Scan for the cell matching the given text and deliver its [x, y] coordinate at center. 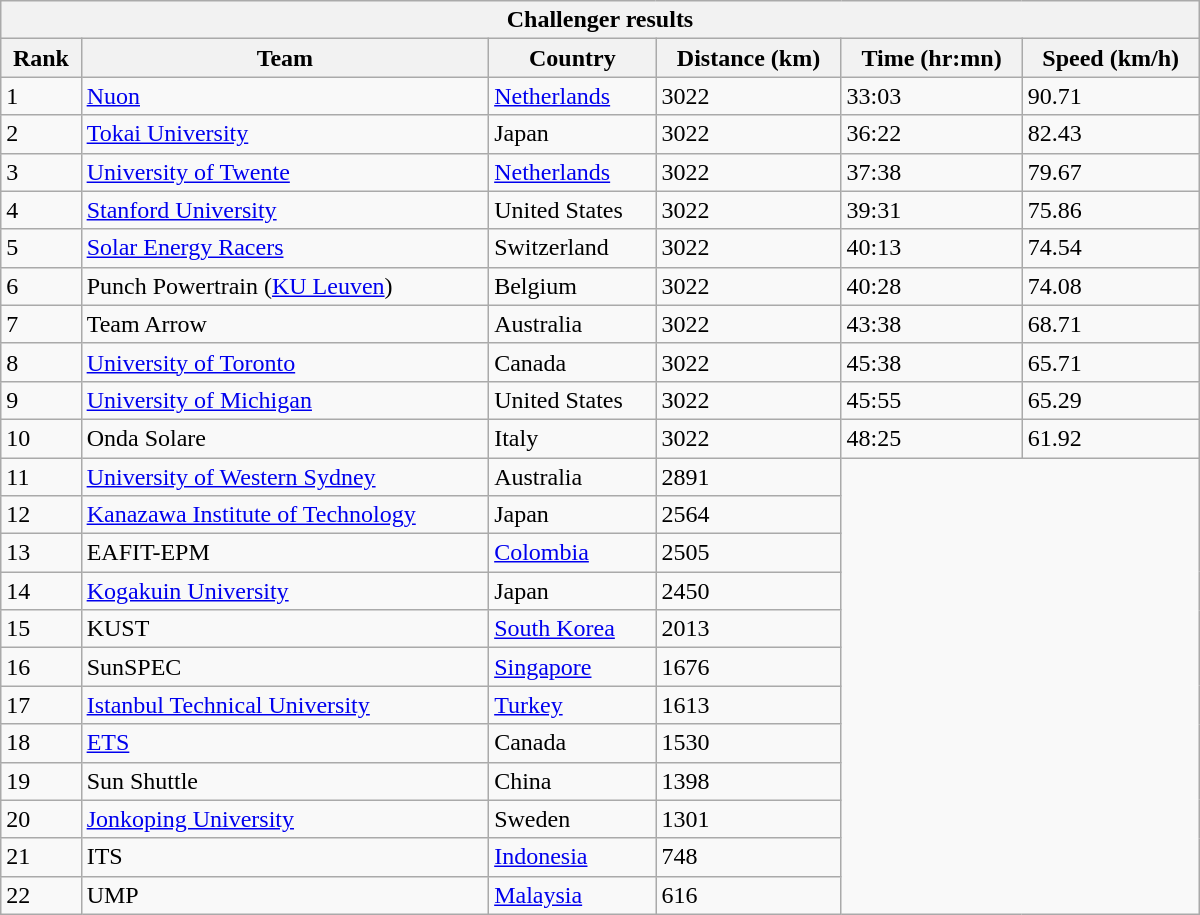
University of Twente [285, 172]
2 [41, 134]
University of Toronto [285, 362]
40:28 [932, 286]
Punch Powertrain (KU Leuven) [285, 286]
1530 [748, 743]
79.67 [1110, 172]
10 [41, 438]
11 [41, 477]
1676 [748, 667]
616 [748, 895]
748 [748, 857]
5 [41, 248]
65.29 [1110, 400]
74.54 [1110, 248]
8 [41, 362]
Istanbul Technical University [285, 705]
40:13 [932, 248]
20 [41, 819]
18 [41, 743]
4 [41, 210]
Rank [41, 58]
2013 [748, 629]
Stanford University [285, 210]
7 [41, 324]
Belgium [572, 286]
South Korea [572, 629]
2450 [748, 591]
74.08 [1110, 286]
16 [41, 667]
ITS [285, 857]
Italy [572, 438]
36:22 [932, 134]
Tokai University [285, 134]
ETS [285, 743]
Team Arrow [285, 324]
2564 [748, 515]
68.71 [1110, 324]
39:31 [932, 210]
Turkey [572, 705]
75.86 [1110, 210]
SunSPEC [285, 667]
EAFIT-EPM [285, 553]
Distance (km) [748, 58]
China [572, 781]
Indonesia [572, 857]
13 [41, 553]
Speed (km/h) [1110, 58]
45:38 [932, 362]
Colombia [572, 553]
KUST [285, 629]
15 [41, 629]
Sun Shuttle [285, 781]
33:03 [932, 96]
14 [41, 591]
Time (hr:mn) [932, 58]
17 [41, 705]
22 [41, 895]
6 [41, 286]
Nuon [285, 96]
University of Michigan [285, 400]
Jonkoping University [285, 819]
37:38 [932, 172]
21 [41, 857]
12 [41, 515]
65.71 [1110, 362]
UMP [285, 895]
19 [41, 781]
45:55 [932, 400]
Sweden [572, 819]
Solar Energy Racers [285, 248]
1 [41, 96]
Onda Solare [285, 438]
3 [41, 172]
2891 [748, 477]
University of Western Sydney [285, 477]
Kanazawa Institute of Technology [285, 515]
2505 [748, 553]
90.71 [1110, 96]
Malaysia [572, 895]
1301 [748, 819]
1398 [748, 781]
Kogakuin University [285, 591]
48:25 [932, 438]
Team [285, 58]
Challenger results [600, 20]
Singapore [572, 667]
82.43 [1110, 134]
61.92 [1110, 438]
Country [572, 58]
1613 [748, 705]
9 [41, 400]
43:38 [932, 324]
Switzerland [572, 248]
